Capture the cell that displays the provided text and extract its [X, Y] central coordinate. 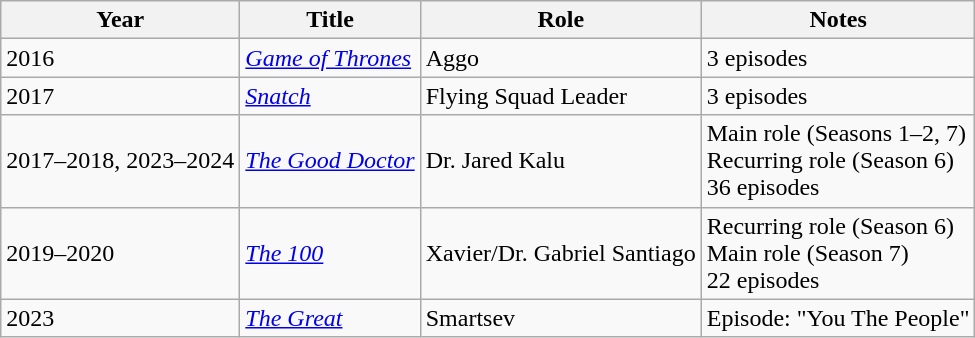
Smartsev [560, 318]
Xavier/Dr. Gabriel Santiago [560, 253]
2017 [120, 96]
2017–2018, 2023–2024 [120, 161]
Notes [838, 20]
The 100 [330, 253]
Game of Thrones [330, 58]
2023 [120, 318]
Flying Squad Leader [560, 96]
Main role (Seasons 1–2, 7) Recurring role (Season 6) 36 episodes [838, 161]
Dr. Jared Kalu [560, 161]
Year [120, 20]
Episode: "You The People" [838, 318]
Title [330, 20]
The Good Doctor [330, 161]
Aggo [560, 58]
2016 [120, 58]
Recurring role (Season 6)Main role (Season 7)22 episodes [838, 253]
2019–2020 [120, 253]
Role [560, 20]
The Great [330, 318]
Snatch [330, 96]
